Determine the (X, Y) coordinate at the center of the cell enclosing the given text.  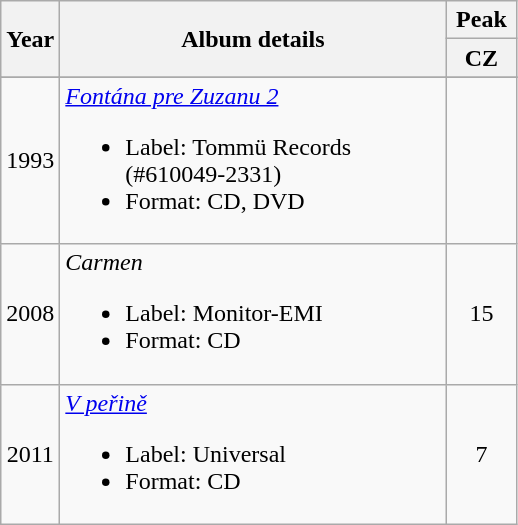
CZ (482, 58)
Album details (253, 39)
1993 (30, 160)
CarmenLabel: Monitor-EMIFormat: CD (253, 314)
Peak (482, 20)
15 (482, 314)
V peřiněLabel: UniversalFormat: CD (253, 454)
2008 (30, 314)
7 (482, 454)
2011 (30, 454)
Year (30, 39)
Fontána pre Zuzanu 2Label: Tommü Records (#610049-2331)Format: CD, DVD (253, 160)
